Search for the cell housing the specified text and yield its [x, y] center coordinate. 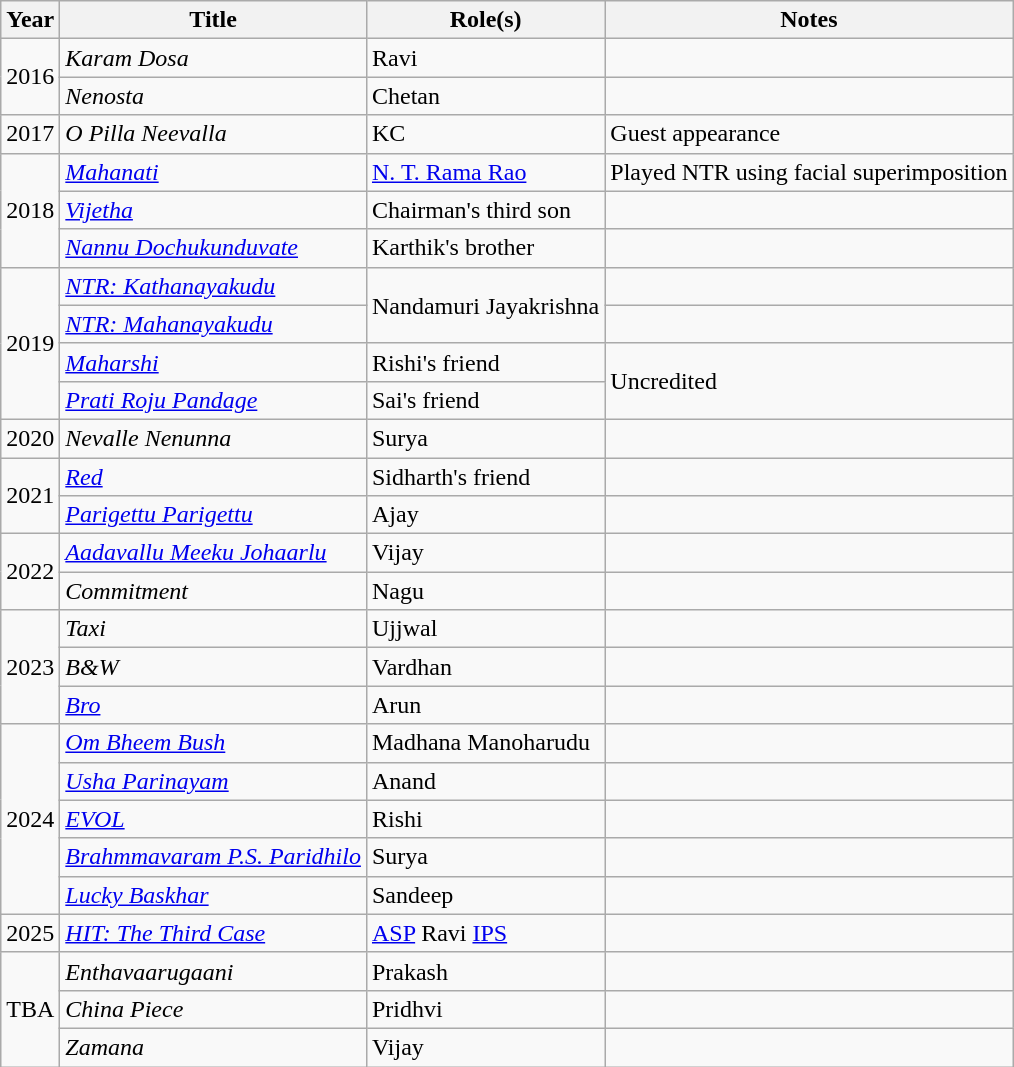
Usha Parinayam [214, 781]
Notes [809, 20]
NTR: Kathanayakudu [214, 286]
O Pilla Neevalla [214, 134]
Guest appearance [809, 134]
Chetan [485, 96]
Nevalle Nenunna [214, 438]
Arun [485, 705]
EVOL [214, 819]
Anand [485, 781]
B&W [214, 667]
Taxi [214, 629]
Sandeep [485, 895]
China Piece [214, 1009]
ASP Ravi IPS [485, 933]
Nannu Dochukunduvate [214, 248]
Uncredited [809, 381]
2017 [30, 134]
2022 [30, 572]
Title [214, 20]
Red [214, 477]
Lucky Baskhar [214, 895]
Ajay [485, 515]
2024 [30, 819]
Madhana Manoharudu [485, 743]
Role(s) [485, 20]
2016 [30, 77]
Ujjwal [485, 629]
TBA [30, 1009]
Mahanati [214, 172]
Prakash [485, 971]
HIT: The Third Case [214, 933]
Om Bheem Bush [214, 743]
Zamana [214, 1047]
Ravi [485, 58]
Rishi's friend [485, 362]
Chairman's third son [485, 210]
2021 [30, 496]
Enthavaarugaani [214, 971]
KC [485, 134]
Nenosta [214, 96]
Played NTR using facial superimposition [809, 172]
Brahmmavaram P.S. Paridhilo [214, 857]
Vijetha [214, 210]
N. T. Rama Rao [485, 172]
Sai's friend [485, 400]
Prati Roju Pandage [214, 400]
Vardhan [485, 667]
Nandamuri Jayakrishna [485, 305]
Year [30, 20]
NTR: Mahanayakudu [214, 324]
Pridhvi [485, 1009]
2018 [30, 210]
Karthik's brother [485, 248]
Commitment [214, 591]
2020 [30, 438]
Maharshi [214, 362]
Rishi [485, 819]
Karam Dosa [214, 58]
2023 [30, 667]
2025 [30, 933]
Aadavallu Meeku Johaarlu [214, 553]
Bro [214, 705]
Parigettu Parigettu [214, 515]
Nagu [485, 591]
Sidharth's friend [485, 477]
2019 [30, 343]
